Locate the cell with the specified text and output its [X, Y] center coordinate. 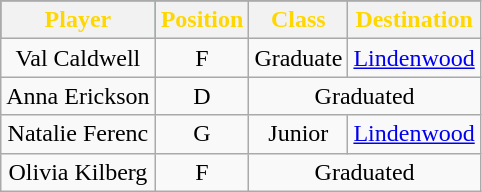
Val Caldwell [78, 58]
D [202, 96]
Anna Erickson [78, 96]
Natalie Ferenc [78, 134]
Graduate [298, 58]
Destination [414, 20]
Junior [298, 134]
G [202, 134]
Player [78, 20]
Class [298, 20]
Olivia Kilberg [78, 172]
Position [202, 20]
